From the cell containing the given text, extract its center point as (X, Y) coordinate. 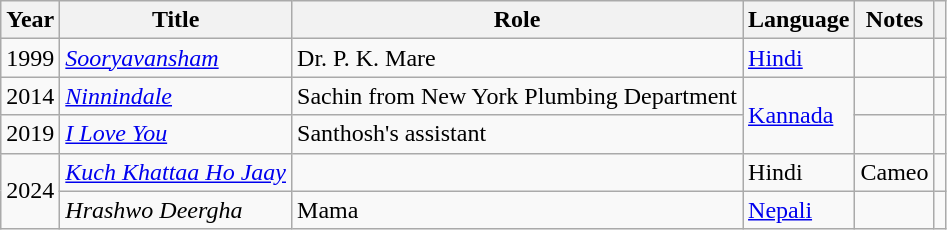
Kuch Khattaa Ho Jaay (176, 172)
Language (799, 20)
Cameo (894, 172)
Dr. P. K. Mare (518, 58)
1999 (30, 58)
2024 (30, 191)
Nepali (799, 210)
Role (518, 20)
Sachin from New York Plumbing Department (518, 96)
Year (30, 20)
Hrashwo Deergha (176, 210)
I Love You (176, 134)
Ninnindale (176, 96)
Santhosh's assistant (518, 134)
Notes (894, 20)
2014 (30, 96)
Kannada (799, 115)
2019 (30, 134)
Title (176, 20)
Mama (518, 210)
Sooryavansham (176, 58)
